Determine the (x, y) coordinate at the center of the cell enclosing the given text.  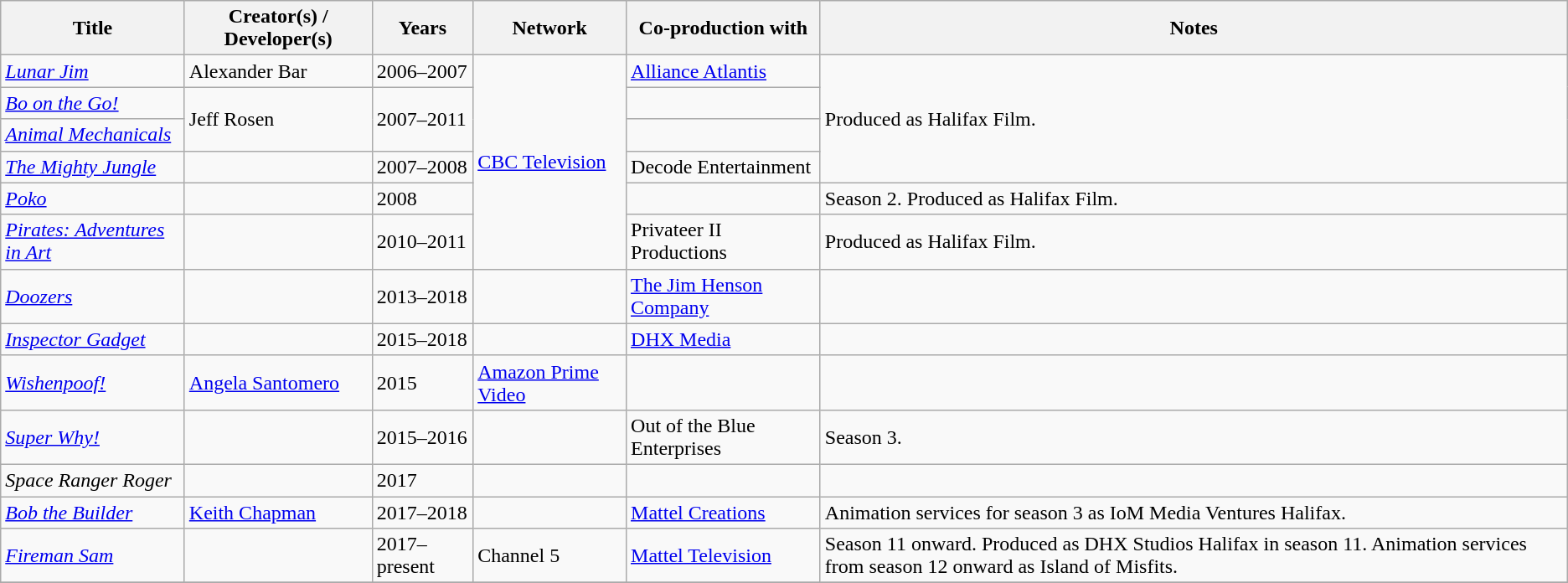
The Jim Henson Company (724, 297)
Doozers (93, 297)
Season 2. Produced as Halifax Film. (1194, 199)
Inspector Gadget (93, 339)
Privateer II Productions (724, 241)
2007–2011 (422, 119)
Network (549, 28)
Alexander Bar (278, 71)
Mattel Creations (724, 512)
Creator(s) / Developer(s) (278, 28)
2006–2007 (422, 71)
CBC Television (549, 163)
The Mighty Jungle (93, 167)
Angela Santomero (278, 382)
Channel 5 (549, 556)
2013–2018 (422, 297)
Bob the Builder (93, 512)
Lunar Jim (93, 71)
Animal Mechanicals (93, 135)
2017–2018 (422, 512)
Alliance Atlantis (724, 71)
Pirates: Adventures in Art (93, 241)
Notes (1194, 28)
Mattel Television (724, 556)
Jeff Rosen (278, 119)
Decode Entertainment (724, 167)
Season 11 onward. Produced as DHX Studios Halifax in season 11. Animation services from season 12 onward as Island of Misfits. (1194, 556)
Super Why! (93, 437)
2010–2011 (422, 241)
Title (93, 28)
2015–2018 (422, 339)
Bo on the Go! (93, 103)
Out of the Blue Enterprises (724, 437)
2007–2008 (422, 167)
2015 (422, 382)
Animation services for season 3 as IoM Media Ventures Halifax. (1194, 512)
Keith Chapman (278, 512)
DHX Media (724, 339)
Wishenpoof! (93, 382)
Co-production with (724, 28)
Poko (93, 199)
2017–present (422, 556)
2008 (422, 199)
2017 (422, 480)
Amazon Prime Video (549, 382)
Season 3. (1194, 437)
Fireman Sam (93, 556)
Space Ranger Roger (93, 480)
Years (422, 28)
2015–2016 (422, 437)
